Provide the (x, y) coordinate of the cell's center where the given text is located.  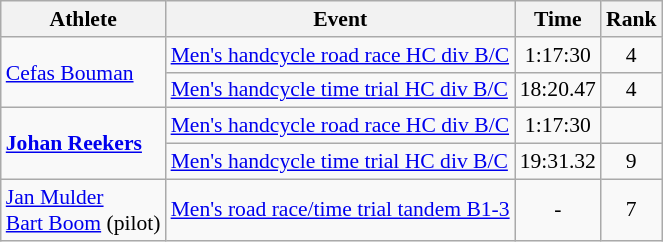
Men's road race/time trial tandem B1-3 (340, 210)
19:31.32 (558, 162)
Cefas Bouman (84, 72)
18:20.47 (558, 90)
Event (340, 19)
Athlete (84, 19)
9 (632, 162)
Johan Reekers (84, 144)
Rank (632, 19)
7 (632, 210)
Jan Mulder Bart Boom (pilot) (84, 210)
Time (558, 19)
- (558, 210)
